Locate the cell with the specified text and output its [x, y] center coordinate. 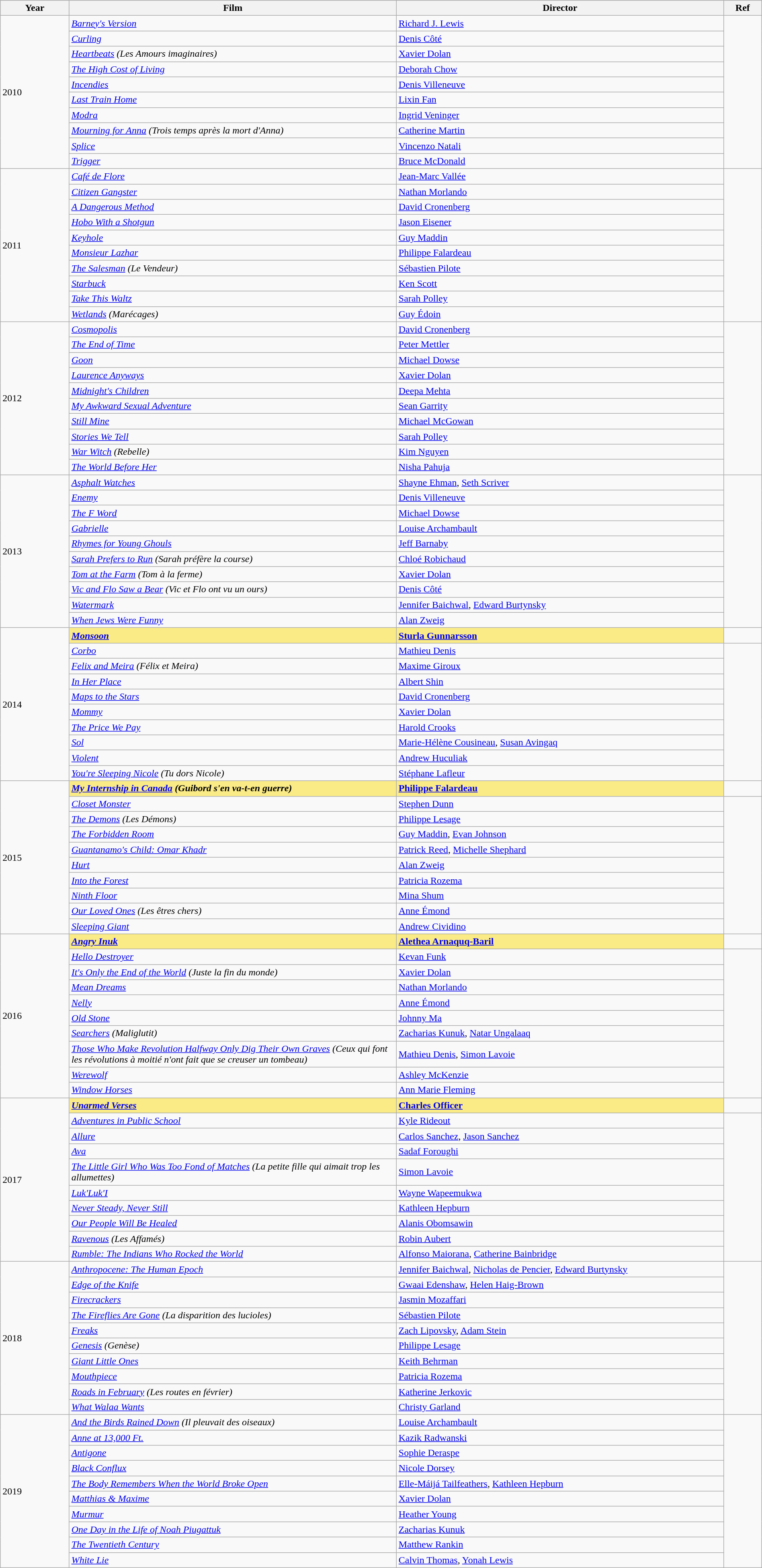
Kazik Radwanski [560, 1437]
The Demons (Les Démons) [233, 819]
Deborah Chow [560, 69]
The High Cost of Living [233, 69]
Mathieu Denis [560, 651]
Katherine Jerkovic [560, 1391]
The Body Remembers When the World Broke Open [233, 1484]
Last Train Home [233, 100]
2019 [35, 1491]
Sean Garrity [560, 406]
My Awkward Sexual Adventure [233, 406]
Genesis (Genèse) [233, 1346]
Charles Officer [560, 1105]
Watermark [233, 605]
Hurt [233, 865]
Nicole Dorsey [560, 1468]
The Price We Pay [233, 727]
Calvin Thomas, Yonah Lewis [560, 1560]
Edge of the Knife [233, 1285]
When Jews Were Funny [233, 620]
Asphalt Watches [233, 482]
The End of Time [233, 345]
Closet Monster [233, 804]
Incendies [233, 84]
Murmur [233, 1514]
Stéphane Lafleur [560, 773]
Chloé Robichaud [560, 559]
Black Conflux [233, 1468]
It's Only the End of the World (Juste la fin du monde) [233, 972]
Hello Destroyer [233, 957]
Heather Young [560, 1514]
The Fireflies Are Gone (La disparition des lucioles) [233, 1315]
Our Loved Ones (Les êtres chers) [233, 911]
Mourning for Anna (Trois temps après la mort d'Anna) [233, 130]
A Dangerous Method [233, 207]
Jennifer Baichwal, Nicholas de Pencier, Edward Burtynsky [560, 1269]
Matthew Rankin [560, 1545]
Vincenzo Natali [560, 146]
Violent [233, 758]
Laurence Anyways [233, 375]
Elle-Máijá Tailfeathers, Kathleen Hepburn [560, 1484]
Zacharias Kunuk, Natar Ungalaaq [560, 1033]
The Salesman (Le Vendeur) [233, 268]
Marie-Hélène Cousineau, Susan Avingaq [560, 743]
Film [233, 8]
Sarah Prefers to Run (Sarah préfère la course) [233, 559]
Shayne Ehman, Seth Scriver [560, 482]
Window Horses [233, 1090]
In Her Place [233, 681]
2012 [35, 398]
Anthropocene: The Human Epoch [233, 1269]
What Walaa Wants [233, 1407]
The Forbidden Room [233, 834]
Hobo With a Shotgun [233, 222]
Curling [233, 39]
Antigone [233, 1453]
Year [35, 8]
Jeff Barnaby [560, 544]
Ashley McKenzie [560, 1075]
Starbuck [233, 283]
Stories We Tell [233, 436]
Those Who Make Revolution Halfway Only Dig Their Own Graves (Ceux qui font les révolutions à moitié n'ont fait que se creuser un tombeau) [233, 1054]
Carlos Sanchez, Jason Sanchez [560, 1136]
Zach Lipovsky, Adam Stein [560, 1330]
The Little Girl Who Was Too Fond of Matches (La petite fille qui aimait trop les allumettes) [233, 1172]
Kyle Rideout [560, 1121]
You're Sleeping Nicole (Tu dors Nicole) [233, 773]
Sturla Gunnarsson [560, 635]
Searchers (Maliglutit) [233, 1033]
Mommy [233, 712]
2011 [35, 245]
Guantanamo's Child: Omar Khadr [233, 850]
War Witch (Rebelle) [233, 452]
Corbo [233, 651]
Splice [233, 146]
Maps to the Stars [233, 697]
Werewolf [233, 1075]
Alethea Arnaquq-Baril [560, 942]
Freaks [233, 1330]
Stephen Dunn [560, 804]
Robin Aubert [560, 1239]
Gwaai Edenshaw, Helen Haig-Brown [560, 1285]
Ravenous (Les Affamés) [233, 1239]
Sleeping Giant [233, 926]
The Twentieth Century [233, 1545]
Nelly [233, 1003]
2013 [35, 552]
Alanis Obomsawin [560, 1223]
Bruce McDonald [560, 161]
Christy Garland [560, 1407]
Goon [233, 360]
Old Stone [233, 1018]
2018 [35, 1338]
Matthias & Maxime [233, 1499]
Guy Édoin [560, 314]
Mina Shum [560, 895]
Adventures in Public School [233, 1121]
Simon Lavoie [560, 1172]
2014 [35, 704]
Ken Scott [560, 283]
Kim Nguyen [560, 452]
Mean Dreams [233, 987]
Peter Mettler [560, 345]
2010 [35, 92]
Monsoon [233, 635]
Roads in February (Les routes en février) [233, 1391]
Ingrid Veninger [560, 115]
Patrick Reed, Michelle Shephard [560, 850]
Citizen Gangster [233, 192]
Anne at 13,000 Ft. [233, 1437]
Modra [233, 115]
Jean-Marc Vallée [560, 176]
Heartbeats (Les Amours imaginaires) [233, 54]
My Internship in Canada (Guibord s'en va-t-en guerre) [233, 788]
Guy Maddin, Evan Johnson [560, 834]
2017 [35, 1180]
Rumble: The Indians Who Rocked the World [233, 1254]
Still Mine [233, 421]
Wetlands (Marécages) [233, 314]
Mouthpiece [233, 1376]
Alfonso Maiorana, Catherine Bainbridge [560, 1254]
Take This Waltz [233, 299]
Never Steady, Never Still [233, 1208]
Jennifer Baichwal, Edward Burtynsky [560, 605]
Michael McGowan [560, 421]
Zacharias Kunuk [560, 1529]
Vic and Flo Saw a Bear (Vic et Flo ont vu un ours) [233, 589]
Richard J. Lewis [560, 23]
And the Birds Rained Down (Il pleuvait des oiseaux) [233, 1422]
Monsieur Lazhar [233, 253]
Ava [233, 1151]
Mathieu Denis, Simon Lavoie [560, 1054]
Ref [743, 8]
One Day in the Life of Noah Piugattuk [233, 1529]
Wayne Wapeemukwa [560, 1193]
Giant Little Ones [233, 1361]
Deepa Mehta [560, 390]
2015 [35, 857]
Keith Behrman [560, 1361]
Lixin Fan [560, 100]
Maxime Giroux [560, 666]
The F Word [233, 513]
The World Before Her [233, 467]
Kevan Funk [560, 957]
Albert Shin [560, 681]
Jason Eisener [560, 222]
Keyhole [233, 238]
Angry Inuk [233, 942]
Felix and Meira (Félix et Meira) [233, 666]
Allure [233, 1136]
Tom at the Farm (Tom à la ferme) [233, 574]
Guy Maddin [560, 238]
White Lie [233, 1560]
Johnny Ma [560, 1018]
2016 [35, 1016]
Nisha Pahuja [560, 467]
Cosmopolis [233, 329]
Kathleen Hepburn [560, 1208]
Midnight's Children [233, 390]
Barney's Version [233, 23]
Ninth Floor [233, 895]
Sol [233, 743]
Enemy [233, 498]
Firecrackers [233, 1300]
Sophie Deraspe [560, 1453]
Rhymes for Young Ghouls [233, 544]
Trigger [233, 161]
Andrew Huculiak [560, 758]
Andrew Cividino [560, 926]
Catherine Martin [560, 130]
Harold Crooks [560, 727]
Luk'Luk'I [233, 1193]
Ann Marie Fleming [560, 1090]
Unarmed Verses [233, 1105]
Jasmin Mozaffari [560, 1300]
Sadaf Foroughi [560, 1151]
Director [560, 8]
Into the Forest [233, 880]
Gabrielle [233, 528]
Café de Flore [233, 176]
Our People Will Be Healed [233, 1223]
